Capture the cell that displays the provided text and extract its [x, y] central coordinate. 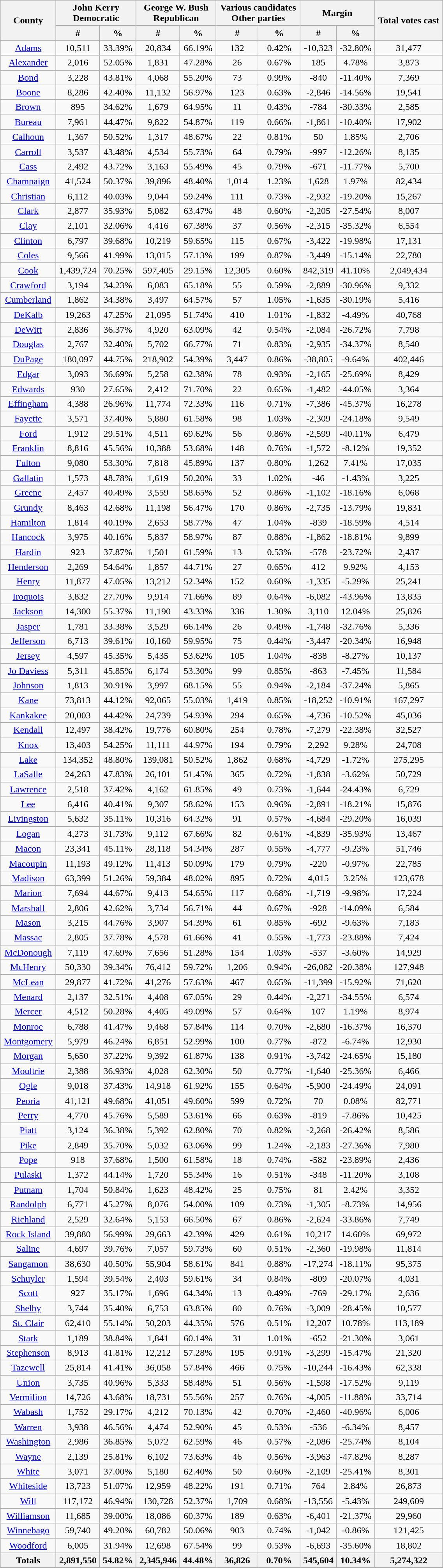
56.47% [198, 508]
-17.52% [356, 1383]
-784 [318, 107]
6,797 [78, 241]
170 [237, 508]
29,663 [158, 1234]
-4,736 [318, 715]
50,729 [409, 774]
9,549 [409, 418]
37.68% [118, 1160]
-21.37% [356, 1516]
Pulaski [28, 1175]
48.22% [198, 1486]
45.27% [118, 1205]
4,212 [158, 1412]
45.56% [118, 448]
-2,315 [318, 226]
153 [237, 804]
Hamilton [28, 522]
-1,598 [318, 1383]
61.66% [198, 938]
1,720 [158, 1175]
40.03% [118, 196]
16 [237, 1175]
-1.72% [356, 760]
3,225 [409, 478]
-30.96% [356, 285]
Jackson [28, 611]
-3.62% [356, 774]
1,813 [78, 686]
53.61% [198, 1115]
52.37% [198, 1501]
28,118 [158, 848]
73,813 [78, 700]
1,831 [158, 63]
6,005 [78, 1545]
26,101 [158, 774]
27.65% [118, 389]
31 [237, 1338]
64.32% [198, 819]
Wayne [28, 1457]
60.80% [198, 730]
18 [237, 1160]
-536 [318, 1427]
6,174 [158, 670]
Margin [337, 13]
-3,449 [318, 256]
Edwards [28, 389]
64.57% [198, 300]
918 [78, 1160]
36.69% [118, 374]
Ford [28, 434]
24,708 [409, 745]
0.66% [279, 122]
-11.20% [356, 1175]
12,207 [318, 1323]
1,814 [78, 522]
Johnson [28, 686]
467 [237, 982]
4,514 [409, 522]
39.68% [118, 241]
51.45% [198, 774]
195 [237, 1353]
36.38% [118, 1130]
67.05% [198, 997]
5,153 [158, 1219]
56.99% [118, 1234]
37 [237, 226]
5,416 [409, 300]
4.78% [356, 63]
8,429 [409, 374]
5,032 [158, 1145]
41,276 [158, 982]
1,696 [158, 1293]
123,678 [409, 878]
12,959 [158, 1486]
Lee [28, 804]
50.37% [118, 181]
107 [318, 1012]
62,410 [78, 1323]
37.78% [118, 938]
56.97% [198, 92]
-10.91% [356, 700]
48.67% [198, 137]
59.95% [198, 641]
-25.74% [356, 1442]
48.40% [198, 181]
2,636 [409, 1293]
5,333 [158, 1383]
-35.32% [356, 226]
1,262 [318, 463]
66.14% [198, 626]
-9.64% [356, 359]
4,597 [78, 656]
8,913 [78, 1353]
1.19% [356, 1012]
8,816 [78, 448]
0.84% [279, 1279]
-1,644 [318, 789]
59.61% [198, 1279]
-10,323 [318, 48]
-582 [318, 1160]
15,180 [409, 1056]
Woodford [28, 1545]
36.93% [118, 1071]
41.81% [118, 1353]
2,139 [78, 1457]
Mason [28, 923]
43.72% [118, 166]
-8.12% [356, 448]
51.26% [118, 878]
Clinton [28, 241]
Marshall [28, 908]
-8.27% [356, 656]
39.34% [118, 967]
2,653 [158, 522]
5,865 [409, 686]
Moultrie [28, 1071]
54.64% [118, 567]
52.05% [118, 63]
127,948 [409, 967]
30.91% [118, 686]
51.28% [198, 952]
51.07% [118, 1486]
8,076 [158, 1205]
0.54% [279, 330]
-2,109 [318, 1471]
2,101 [78, 226]
11,584 [409, 670]
62.38% [198, 374]
132 [237, 48]
44.48% [198, 1560]
-26,082 [318, 967]
45,036 [409, 715]
1,500 [158, 1160]
41.72% [118, 982]
78 [237, 374]
6,584 [409, 908]
Washington [28, 1442]
-839 [318, 522]
6,006 [409, 1412]
41,051 [158, 1101]
25 [237, 1190]
38.84% [118, 1338]
2,529 [78, 1219]
52.34% [198, 582]
841 [237, 1264]
6,112 [78, 196]
22,785 [409, 863]
1,594 [78, 1279]
6,102 [158, 1457]
-47.82% [356, 1457]
5,650 [78, 1056]
218,902 [158, 359]
13,723 [78, 1486]
11,814 [409, 1249]
545,604 [318, 1560]
-2,360 [318, 1249]
18,731 [158, 1397]
DuPage [28, 359]
-4,005 [318, 1397]
-2,184 [318, 686]
2.84% [356, 1486]
64.34% [198, 1293]
0.80% [279, 463]
75 [237, 641]
10,388 [158, 448]
5,274,322 [409, 1560]
-40.96% [356, 1412]
-43.96% [356, 596]
-11.88% [356, 1397]
14,918 [158, 1086]
-25.69% [356, 374]
34 [237, 1279]
55.03% [198, 700]
7,656 [158, 952]
-2,935 [318, 344]
-35.93% [356, 834]
9,914 [158, 596]
-928 [318, 908]
33.39% [118, 48]
-2,183 [318, 1145]
3,194 [78, 285]
10,137 [409, 656]
13,467 [409, 834]
-2,460 [318, 1412]
48.80% [118, 760]
1.30% [279, 611]
70.25% [118, 270]
3,108 [409, 1175]
51 [237, 1383]
-0.97% [356, 863]
9,566 [78, 256]
71.66% [198, 596]
29,960 [409, 1516]
3,215 [78, 923]
18,086 [158, 1516]
6,466 [409, 1071]
Scott [28, 1293]
-1,773 [318, 938]
-20.34% [356, 641]
White [28, 1471]
DeKalb [28, 315]
12,305 [237, 270]
-27.36% [356, 1145]
2,457 [78, 493]
58.61% [198, 1264]
3,124 [78, 1130]
44.67% [118, 893]
-32.76% [356, 626]
2,836 [78, 330]
1,573 [78, 478]
-4.49% [356, 315]
4,273 [78, 834]
3,537 [78, 152]
0.82% [279, 1130]
-2,680 [318, 1027]
-18.59% [356, 522]
14.60% [356, 1234]
13,835 [409, 596]
-18.16% [356, 493]
39,880 [78, 1234]
McDonough [28, 952]
4,031 [409, 1279]
Ogle [28, 1086]
6,753 [158, 1308]
3,744 [78, 1308]
Fayette [28, 418]
-4,839 [318, 834]
67 [237, 1219]
Will [28, 1501]
Menard [28, 997]
47 [237, 522]
3,110 [318, 611]
13,212 [158, 582]
58.62% [198, 804]
58.48% [198, 1383]
17,035 [409, 463]
17,902 [409, 122]
71,620 [409, 982]
254 [237, 730]
50.84% [118, 1190]
117 [237, 893]
61.85% [198, 789]
49.09% [198, 1012]
113,189 [409, 1323]
7,961 [78, 122]
1,841 [158, 1338]
Stark [28, 1338]
-12.26% [356, 152]
-348 [318, 1175]
14,956 [409, 1205]
466 [237, 1367]
3.25% [356, 878]
4,697 [78, 1249]
41,524 [78, 181]
39.61% [118, 641]
7,749 [409, 1219]
12.04% [356, 611]
54.87% [198, 122]
DeWitt [28, 330]
275,295 [409, 760]
2,388 [78, 1071]
6,574 [409, 997]
Henry [28, 582]
2,891,550 [78, 1560]
24,091 [409, 1086]
-4,777 [318, 848]
Union [28, 1383]
5,979 [78, 1041]
-671 [318, 166]
3,447 [237, 359]
-32.80% [356, 48]
-34.37% [356, 344]
19,776 [158, 730]
Shelby [28, 1308]
2,137 [78, 997]
24,263 [78, 774]
Kendall [28, 730]
7,980 [409, 1145]
-2,599 [318, 434]
-18,252 [318, 700]
50.06% [198, 1531]
Perry [28, 1115]
32.40% [118, 344]
9.28% [356, 745]
34.62% [118, 107]
-24.43% [356, 789]
9,392 [158, 1056]
20,003 [78, 715]
36,826 [237, 1560]
73.63% [198, 1457]
39,896 [158, 181]
194 [237, 745]
Madison [28, 878]
14,300 [78, 611]
-1,482 [318, 389]
37.87% [118, 552]
54.65% [198, 893]
37.40% [118, 418]
46.24% [118, 1041]
-2,735 [318, 508]
-4,729 [318, 760]
47.69% [118, 952]
100 [237, 1041]
Christian [28, 196]
32.64% [118, 1219]
72.33% [198, 404]
60,782 [158, 1531]
-11.77% [356, 166]
5,880 [158, 418]
9,307 [158, 804]
81 [318, 1190]
63.09% [198, 330]
-16.43% [356, 1367]
47.25% [118, 315]
Montgomery [28, 1041]
39.00% [118, 1516]
Jasper [28, 626]
-30.19% [356, 300]
-37.24% [356, 686]
-23.88% [356, 938]
4,028 [158, 1071]
4,416 [158, 226]
-21.30% [356, 1338]
8,586 [409, 1130]
7,818 [158, 463]
69.62% [198, 434]
5,082 [158, 211]
-6,082 [318, 596]
1.05% [279, 300]
40.41% [118, 804]
35.70% [118, 1145]
-9.23% [356, 848]
7,424 [409, 938]
-14.09% [356, 908]
-6.34% [356, 1427]
-24.18% [356, 418]
Marion [28, 893]
Hardin [28, 552]
-16.37% [356, 1027]
12,212 [158, 1353]
-1,305 [318, 1205]
1,704 [78, 1190]
-3,447 [318, 641]
-2,084 [318, 330]
10,425 [409, 1115]
138 [237, 1056]
44.76% [118, 923]
6,771 [78, 1205]
336 [237, 611]
2,292 [318, 745]
Lake [28, 760]
-13.79% [356, 508]
61.92% [198, 1086]
9,332 [409, 285]
8,104 [409, 1442]
4,474 [158, 1427]
32,527 [409, 730]
Cass [28, 166]
179 [237, 863]
9,899 [409, 537]
3,071 [78, 1471]
40,768 [409, 315]
95,375 [409, 1264]
-997 [318, 152]
19,541 [409, 92]
154 [237, 952]
-10.40% [356, 122]
59.72% [198, 967]
42.68% [118, 508]
36.85% [118, 1442]
Rock Island [28, 1234]
16,039 [409, 819]
6,083 [158, 285]
Iroquois [28, 596]
Kane [28, 700]
8,286 [78, 92]
35.40% [118, 1308]
57.28% [198, 1353]
Stephenson [28, 1353]
67.54% [198, 1545]
4,534 [158, 152]
5,837 [158, 537]
9,018 [78, 1086]
41.10% [356, 270]
-4,684 [318, 819]
48.02% [198, 878]
40.96% [118, 1383]
Champaign [28, 181]
Sangamon [28, 1264]
44.35% [198, 1323]
10,511 [78, 48]
55.14% [118, 1323]
-1,572 [318, 448]
34.38% [118, 300]
-13,556 [318, 1501]
48.78% [118, 478]
-18.21% [356, 804]
115 [237, 241]
-1,838 [318, 774]
McHenry [28, 967]
54.82% [118, 1560]
-34.55% [356, 997]
152 [237, 582]
10,577 [409, 1308]
49.12% [118, 863]
Morgan [28, 1056]
43.68% [118, 1397]
17,131 [409, 241]
-29.20% [356, 819]
3,497 [158, 300]
19,831 [409, 508]
12,497 [78, 730]
-2,624 [318, 1219]
29.15% [198, 270]
0.99% [279, 78]
44.47% [118, 122]
-23.72% [356, 552]
134,352 [78, 760]
LaSalle [28, 774]
3,873 [409, 63]
54.25% [118, 745]
-17,274 [318, 1264]
52.99% [198, 1041]
9,468 [158, 1027]
27 [237, 567]
46.94% [118, 1501]
Crawford [28, 285]
1,206 [237, 967]
6,554 [409, 226]
927 [78, 1293]
3,093 [78, 374]
Totals [28, 1560]
-7,279 [318, 730]
-2,165 [318, 374]
-24.49% [356, 1086]
-872 [318, 1041]
7,798 [409, 330]
4,388 [78, 404]
-1,862 [318, 537]
50,330 [78, 967]
2,016 [78, 63]
49.60% [198, 1101]
9,413 [158, 893]
-2,889 [318, 285]
11,413 [158, 863]
55.20% [198, 78]
56.71% [198, 908]
44 [237, 908]
44.71% [198, 567]
10,160 [158, 641]
-15.14% [356, 256]
Effingham [28, 404]
-3,963 [318, 1457]
82,771 [409, 1101]
45.76% [118, 1115]
2,877 [78, 211]
54.93% [198, 715]
32.06% [118, 226]
9,112 [158, 834]
-23.89% [356, 1160]
4,578 [158, 938]
44.14% [118, 1175]
63.47% [198, 211]
3,061 [409, 1338]
14,726 [78, 1397]
Various candidatesOther parties [258, 13]
25.81% [118, 1457]
61.87% [198, 1056]
19,263 [78, 315]
45.35% [118, 656]
6,713 [78, 641]
7,369 [409, 78]
16,370 [409, 1027]
114 [237, 1027]
67.38% [198, 226]
Bureau [28, 122]
-6.74% [356, 1041]
71 [237, 344]
Monroe [28, 1027]
25,826 [409, 611]
15,267 [409, 196]
-6,401 [318, 1516]
3,938 [78, 1427]
53.62% [198, 656]
0.87% [279, 256]
1,367 [78, 137]
Carroll [28, 152]
62.40% [198, 1471]
73 [237, 78]
36.37% [118, 330]
40.49% [118, 493]
3,571 [78, 418]
-2,086 [318, 1442]
9,119 [409, 1383]
-1,335 [318, 582]
67.66% [198, 834]
9,822 [158, 122]
26.96% [118, 404]
Kankakee [28, 715]
Mercer [28, 1012]
Jersey [28, 656]
Massac [28, 938]
42.39% [198, 1234]
7,694 [78, 893]
1,623 [158, 1190]
-5.29% [356, 582]
-30.33% [356, 107]
Gallatin [28, 478]
58.77% [198, 522]
43.33% [198, 611]
-769 [318, 1293]
-9.63% [356, 923]
-537 [318, 952]
-2,891 [318, 804]
8,463 [78, 508]
-1,640 [318, 1071]
11,877 [78, 582]
Piatt [28, 1130]
4,920 [158, 330]
3,163 [158, 166]
63.06% [198, 1145]
38,630 [78, 1264]
1,439,724 [78, 270]
70.13% [198, 1412]
13,015 [158, 256]
3,228 [78, 78]
Randolph [28, 1205]
4,405 [158, 1012]
-22.38% [356, 730]
-2,205 [318, 211]
65.18% [198, 285]
764 [318, 1486]
57.13% [198, 256]
Douglas [28, 344]
60.14% [198, 1338]
-3,299 [318, 1353]
15,876 [409, 804]
35.93% [118, 211]
50.28% [118, 1012]
-220 [318, 863]
82,434 [409, 181]
McLean [28, 982]
2.42% [356, 1190]
31.94% [118, 1545]
54.34% [198, 848]
3,352 [409, 1190]
20,834 [158, 48]
-1,635 [318, 300]
52 [237, 493]
59,384 [158, 878]
-20.38% [356, 967]
-26.42% [356, 1130]
0.93% [279, 374]
137 [237, 463]
-25.36% [356, 1071]
-2,932 [318, 196]
41.41% [118, 1367]
50.20% [198, 478]
Warren [28, 1427]
36,058 [158, 1367]
37.00% [118, 1471]
42.62% [118, 908]
2,849 [78, 1145]
89 [237, 596]
-7,386 [318, 404]
-27.54% [356, 211]
37.42% [118, 789]
31,477 [409, 48]
St. Clair [28, 1323]
903 [237, 1531]
-11,399 [318, 982]
-45.37% [356, 404]
43.48% [118, 152]
-2,309 [318, 418]
Richland [28, 1219]
-15.47% [356, 1353]
Lawrence [28, 789]
34.23% [118, 285]
410 [237, 315]
7,119 [78, 952]
1,679 [158, 107]
55.49% [198, 166]
11,774 [158, 404]
-692 [318, 923]
38.42% [118, 730]
5,180 [158, 1471]
Winnebago [28, 1531]
5,700 [409, 166]
4,512 [78, 1012]
40.50% [118, 1264]
Bond [28, 78]
Cumberland [28, 300]
1.24% [279, 1145]
2,806 [78, 908]
33 [237, 478]
139,081 [158, 760]
51,746 [409, 848]
64 [237, 152]
8,457 [409, 1427]
51.74% [198, 315]
Brown [28, 107]
35.17% [118, 1293]
33.38% [118, 626]
3,559 [158, 493]
1,419 [237, 700]
0.43% [279, 107]
-5.43% [356, 1501]
1,317 [158, 137]
8,301 [409, 1471]
-46 [318, 478]
Total votes cast [409, 20]
0.08% [356, 1101]
1,781 [78, 626]
-2,846 [318, 92]
Livingston [28, 819]
55.37% [118, 611]
41.99% [118, 256]
4,153 [409, 567]
2,706 [409, 137]
Pike [28, 1145]
16,278 [409, 404]
12,698 [158, 1545]
576 [237, 1323]
148 [237, 448]
8,540 [409, 344]
44.42% [118, 715]
63.85% [198, 1308]
3,735 [78, 1383]
1,857 [158, 567]
1,628 [318, 181]
2,492 [78, 166]
62,338 [409, 1367]
48 [237, 211]
Clay [28, 226]
9.92% [356, 567]
6,851 [158, 1041]
8,135 [409, 152]
597,405 [158, 270]
117,172 [78, 1501]
1,752 [78, 1412]
8,007 [409, 211]
44.12% [118, 700]
191 [237, 1486]
7,057 [158, 1249]
2,585 [409, 107]
41 [237, 938]
66.77% [198, 344]
Greene [28, 493]
-809 [318, 1279]
50,203 [158, 1323]
64.95% [198, 107]
-35.60% [356, 1545]
County [28, 20]
-28.45% [356, 1308]
599 [237, 1101]
11,198 [158, 508]
25,241 [409, 582]
Pope [28, 1160]
21,320 [409, 1353]
-1,719 [318, 893]
5,589 [158, 1115]
26,873 [409, 1486]
40.16% [118, 537]
-29.17% [356, 1293]
92,065 [158, 700]
3,364 [409, 389]
17,224 [409, 893]
7.41% [356, 463]
49.68% [118, 1101]
8,287 [409, 1457]
249,609 [409, 1501]
402,446 [409, 359]
-26.72% [356, 330]
42.40% [118, 92]
119 [237, 122]
35.11% [118, 819]
Macoupin [28, 863]
21,095 [158, 315]
-652 [318, 1338]
365 [237, 774]
12,930 [409, 1041]
Jefferson [28, 641]
Saline [28, 1249]
3,907 [158, 923]
61.59% [198, 552]
45.85% [118, 670]
1.97% [356, 181]
-2,268 [318, 1130]
54.00% [198, 1205]
Alexander [28, 63]
2,767 [78, 344]
3,734 [158, 908]
66.50% [198, 1219]
6,729 [409, 789]
69,972 [409, 1234]
27.70% [118, 596]
5,632 [78, 819]
7,183 [409, 923]
-2,271 [318, 997]
5,258 [158, 374]
105 [237, 656]
-14.56% [356, 92]
1,189 [78, 1338]
4,162 [158, 789]
1.23% [279, 181]
5,702 [158, 344]
George W. BushRepublican [176, 13]
-1,748 [318, 626]
82 [237, 834]
-3.60% [356, 952]
48.42% [198, 1190]
Hancock [28, 537]
Franklin [28, 448]
60.37% [198, 1516]
10.34% [356, 1560]
61 [237, 923]
-8.73% [356, 1205]
3,997 [158, 686]
33,714 [409, 1397]
56 [237, 434]
Cook [28, 270]
55,904 [158, 1264]
185 [318, 63]
-40.11% [356, 434]
2,986 [78, 1442]
Putnam [28, 1190]
-1,102 [318, 493]
4,068 [158, 78]
-7.86% [356, 1115]
Clark [28, 211]
189 [237, 1516]
76,412 [158, 967]
Wabash [28, 1412]
-6,693 [318, 1545]
32.51% [118, 997]
43.81% [118, 78]
44.97% [198, 745]
116 [237, 404]
2,269 [78, 567]
2,437 [409, 552]
18,802 [409, 1545]
25,814 [78, 1367]
45.89% [198, 463]
-11.40% [356, 78]
-38,805 [318, 359]
39.54% [118, 1279]
294 [237, 715]
14,929 [409, 952]
930 [78, 389]
1,014 [237, 181]
-840 [318, 78]
1,501 [158, 552]
10,217 [318, 1234]
Logan [28, 834]
155 [237, 1086]
59.73% [198, 1249]
8,974 [409, 1012]
5,336 [409, 626]
Adams [28, 48]
3,832 [78, 596]
Macon [28, 848]
-44.05% [356, 389]
24,739 [158, 715]
Peoria [28, 1101]
Williamson [28, 1516]
429 [237, 1234]
11,111 [158, 745]
Henderson [28, 567]
22,780 [409, 256]
40.19% [118, 522]
Schuyler [28, 1279]
2,345,946 [158, 1560]
1,912 [78, 434]
5,392 [158, 1130]
6,416 [78, 804]
0.42% [279, 48]
55.56% [198, 1397]
10,316 [158, 819]
55.34% [198, 1175]
63,399 [78, 878]
52.90% [198, 1427]
39.76% [118, 1249]
62.80% [198, 1130]
-1,861 [318, 122]
47.28% [198, 63]
0.78% [279, 730]
-0.86% [356, 1531]
1,619 [158, 478]
1.85% [356, 137]
-3,422 [318, 241]
4,511 [158, 434]
Knox [28, 745]
Grundy [28, 508]
44.75% [118, 359]
49 [237, 789]
68.15% [198, 686]
23,341 [78, 848]
2,403 [158, 1279]
412 [318, 567]
-5,900 [318, 1086]
62.30% [198, 1071]
11,190 [158, 611]
1,709 [237, 1501]
47.83% [118, 774]
5,435 [158, 656]
55.73% [198, 152]
57.63% [198, 982]
10,219 [158, 241]
842,319 [318, 270]
123 [237, 92]
11 [237, 107]
60 [237, 1249]
2,805 [78, 938]
-15.92% [356, 982]
46.56% [118, 1427]
257 [237, 1397]
11,132 [158, 92]
180,097 [78, 359]
3,529 [158, 626]
19,352 [409, 448]
Edgar [28, 374]
-7.45% [356, 670]
-18.81% [356, 537]
-20.07% [356, 1279]
-10.52% [356, 715]
-3,009 [318, 1308]
9,044 [158, 196]
2,436 [409, 1160]
109 [237, 1205]
-819 [318, 1115]
1.02% [279, 478]
13,403 [78, 745]
Boone [28, 92]
-578 [318, 552]
6,479 [409, 434]
11,685 [78, 1516]
91 [237, 819]
-24.65% [356, 1056]
2,518 [78, 789]
-863 [318, 670]
-19.20% [356, 196]
31.73% [118, 834]
58.65% [198, 493]
59,740 [78, 1531]
58.97% [198, 537]
John KerryDemocratic [96, 13]
9,080 [78, 463]
29.51% [118, 434]
53.68% [198, 448]
29.17% [118, 1412]
-1,832 [318, 315]
66.19% [198, 48]
80 [237, 1308]
199 [237, 256]
50.09% [198, 863]
0.96% [279, 804]
2,412 [158, 389]
3,975 [78, 537]
71.70% [198, 389]
29 [237, 997]
-33.86% [356, 1219]
-9.98% [356, 893]
4,015 [318, 878]
121,425 [409, 1531]
4,408 [158, 997]
Fulton [28, 463]
Calhoun [28, 137]
16,948 [409, 641]
130,728 [158, 1501]
923 [78, 552]
0.59% [279, 285]
-18.11% [356, 1264]
45.11% [118, 848]
-25.41% [356, 1471]
Jo Daviess [28, 670]
10.78% [356, 1323]
59.65% [198, 241]
287 [237, 848]
Whiteside [28, 1486]
-1.43% [356, 478]
-1,042 [318, 1531]
37.43% [118, 1086]
-3,742 [318, 1056]
6,788 [78, 1027]
-838 [318, 656]
0.81% [279, 137]
5,311 [78, 670]
29,877 [78, 982]
Tazewell [28, 1367]
Coles [28, 256]
1,372 [78, 1175]
87 [237, 537]
167,297 [409, 700]
47.05% [118, 582]
98 [237, 418]
0.83% [279, 344]
4,770 [78, 1115]
-10,244 [318, 1367]
Vermilion [28, 1397]
49.20% [118, 1531]
6,068 [409, 493]
41,121 [78, 1101]
5,072 [158, 1442]
11,193 [78, 863]
37.22% [118, 1056]
111 [237, 196]
59.24% [198, 196]
62.59% [198, 1442]
66 [237, 1115]
41.47% [118, 1027]
2,049,434 [409, 270]
